Determine the [x, y] coordinate at the center of the cell enclosing the given text.  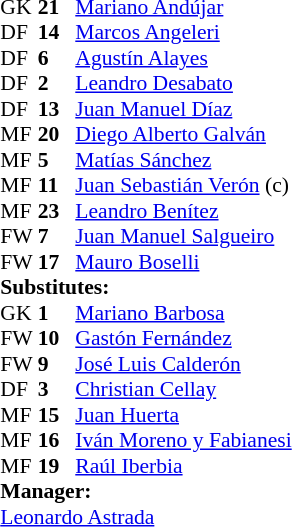
Leandro Benítez [183, 211]
10 [57, 339]
5 [57, 160]
23 [57, 211]
GK [19, 313]
11 [57, 185]
Mauro Boselli [183, 262]
Iván Moreno y Fabianesi [183, 441]
3 [57, 389]
Raúl Iberbia [183, 466]
20 [57, 135]
17 [57, 262]
6 [57, 58]
Matías Sánchez [183, 160]
Juan Manuel Díaz [183, 109]
Christian Cellay [183, 389]
7 [57, 237]
José Luis Calderón [183, 364]
Mariano Barbosa [183, 313]
9 [57, 364]
2 [57, 83]
Juan Manuel Salgueiro [183, 237]
Gastón Fernández [183, 339]
15 [57, 415]
Juan Sebastián Verón (c) [183, 185]
Substitutes: [146, 287]
14 [57, 33]
Manager: [146, 491]
Agustín Alayes [183, 58]
Diego Alberto Galván [183, 135]
16 [57, 441]
Leandro Desabato [183, 83]
19 [57, 466]
Juan Huerta [183, 415]
1 [57, 313]
Marcos Angeleri [183, 33]
13 [57, 109]
